From the cell containing the given text, extract its center point as (X, Y) coordinate. 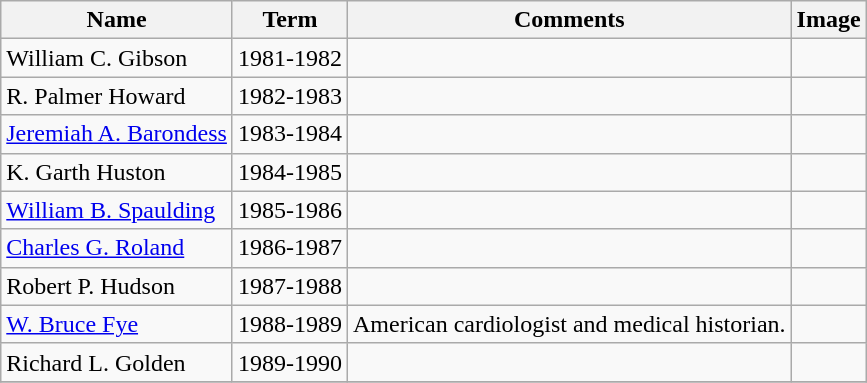
Jeremiah A. Barondess (117, 134)
W. Bruce Fye (117, 324)
Comments (569, 20)
1981-1982 (290, 58)
William C. Gibson (117, 58)
Richard L. Golden (117, 362)
1988-1989 (290, 324)
1986-1987 (290, 248)
American cardiologist and medical historian. (569, 324)
1985-1986 (290, 210)
1983-1984 (290, 134)
1987-1988 (290, 286)
1984-1985 (290, 172)
Robert P. Hudson (117, 286)
William B. Spaulding (117, 210)
1989-1990 (290, 362)
Name (117, 20)
1982-1983 (290, 96)
Term (290, 20)
K. Garth Huston (117, 172)
Image (828, 20)
Charles G. Roland (117, 248)
R. Palmer Howard (117, 96)
